Return (X, Y) of the center of cell containing provided text 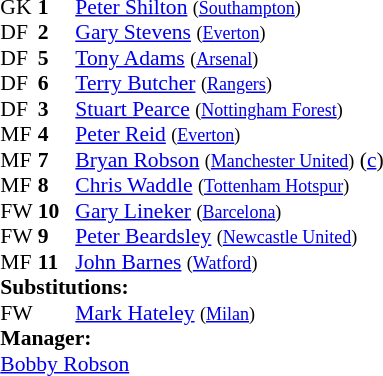
8 (57, 185)
Gary Stevens (Everton) (229, 33)
5 (57, 58)
9 (57, 237)
10 (57, 211)
Chris Waddle (Tottenham Hotspur) (229, 185)
3 (57, 109)
6 (57, 83)
John Barnes (Watford) (229, 262)
Bryan Robson (Manchester United) (c) (229, 160)
Gary Lineker (Barcelona) (229, 211)
Terry Butcher (Rangers) (229, 83)
Peter Reid (Everton) (229, 135)
Mark Hateley (Milan) (229, 313)
7 (57, 160)
Manager: (192, 339)
2 (57, 33)
Stuart Pearce (Nottingham Forest) (229, 109)
Substitutions: (192, 287)
Peter Beardsley (Newcastle United) (229, 237)
Tony Adams (Arsenal) (229, 58)
4 (57, 135)
11 (57, 262)
